Locate the cell with the specified text and output its (X, Y) center coordinate. 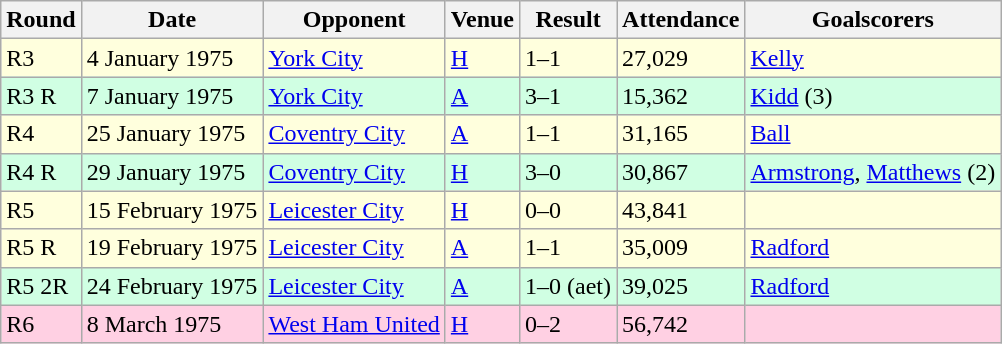
7 January 1975 (172, 96)
39,025 (681, 286)
R5 2R (41, 286)
3–0 (568, 172)
Kidd (3) (873, 96)
19 February 1975 (172, 248)
Ball (873, 134)
West Ham United (354, 324)
3–1 (568, 96)
R3 (41, 58)
Round (41, 20)
24 February 1975 (172, 286)
Attendance (681, 20)
Venue (482, 20)
Kelly (873, 58)
0–0 (568, 210)
R6 (41, 324)
R5 (41, 210)
30,867 (681, 172)
0–2 (568, 324)
15 February 1975 (172, 210)
R4 (41, 134)
56,742 (681, 324)
R3 R (41, 96)
27,029 (681, 58)
35,009 (681, 248)
Goalscorers (873, 20)
15,362 (681, 96)
R4 R (41, 172)
4 January 1975 (172, 58)
8 March 1975 (172, 324)
31,165 (681, 134)
25 January 1975 (172, 134)
Armstrong, Matthews (2) (873, 172)
1–0 (aet) (568, 286)
Opponent (354, 20)
29 January 1975 (172, 172)
Date (172, 20)
43,841 (681, 210)
R5 R (41, 248)
Result (568, 20)
